Provide the (x, y) coordinate of the cell's center where the given text is located.  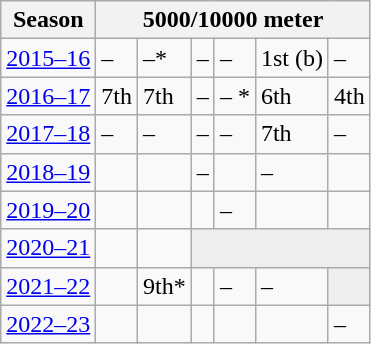
2019–20 (48, 210)
2021–22 (48, 286)
5000/10000 meter (233, 20)
2015–16 (48, 58)
6th (292, 96)
– * (234, 96)
2017–18 (48, 134)
2018–19 (48, 172)
4th (349, 96)
2016–17 (48, 96)
–* (165, 58)
Season (48, 20)
2022–23 (48, 324)
1st (b) (292, 58)
9th* (165, 286)
2020–21 (48, 248)
